Detect which cell encompasses the target text, then output its [X, Y] center coordinate. 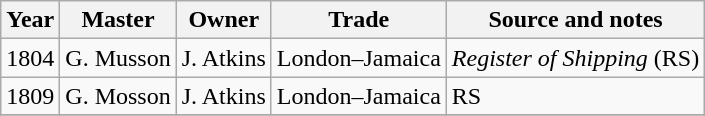
Register of Shipping (RS) [575, 58]
Owner [224, 20]
Source and notes [575, 20]
1809 [30, 96]
1804 [30, 58]
G. Mosson [118, 96]
G. Musson [118, 58]
RS [575, 96]
Master [118, 20]
Year [30, 20]
Trade [358, 20]
